Identify which cell holds the provided text, then report its [x, y] central coordinate. 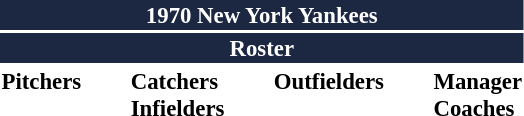
Roster [262, 48]
1970 New York Yankees [262, 15]
